Extract the [X, Y] coordinate from the center of the cell holding the provided text.  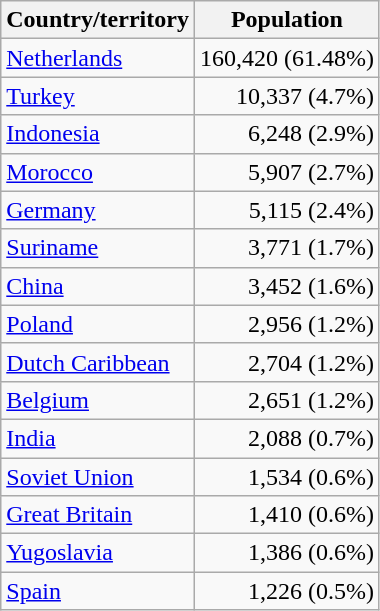
Poland [98, 324]
Yugoslavia [98, 553]
2,651 (1.2%) [286, 400]
Turkey [98, 96]
2,956 (1.2%) [286, 324]
Morocco [98, 172]
Netherlands [98, 58]
1,410 (0.6%) [286, 515]
Spain [98, 591]
2,088 (0.7%) [286, 438]
Belgium [98, 400]
10,337 (4.7%) [286, 96]
Population [286, 20]
5,115 (2.4%) [286, 210]
1,226 (0.5%) [286, 591]
India [98, 438]
3,771 (1.7%) [286, 248]
160,420 (61.48%) [286, 58]
China [98, 286]
Germany [98, 210]
Soviet Union [98, 477]
Great Britain [98, 515]
5,907 (2.7%) [286, 172]
3,452 (1.6%) [286, 286]
Country/territory [98, 20]
1,534 (0.6%) [286, 477]
1,386 (0.6%) [286, 553]
2,704 (1.2%) [286, 362]
Dutch Caribbean [98, 362]
Indonesia [98, 134]
6,248 (2.9%) [286, 134]
Suriname [98, 248]
